From the cell containing the given text, extract its center point as [x, y] coordinate. 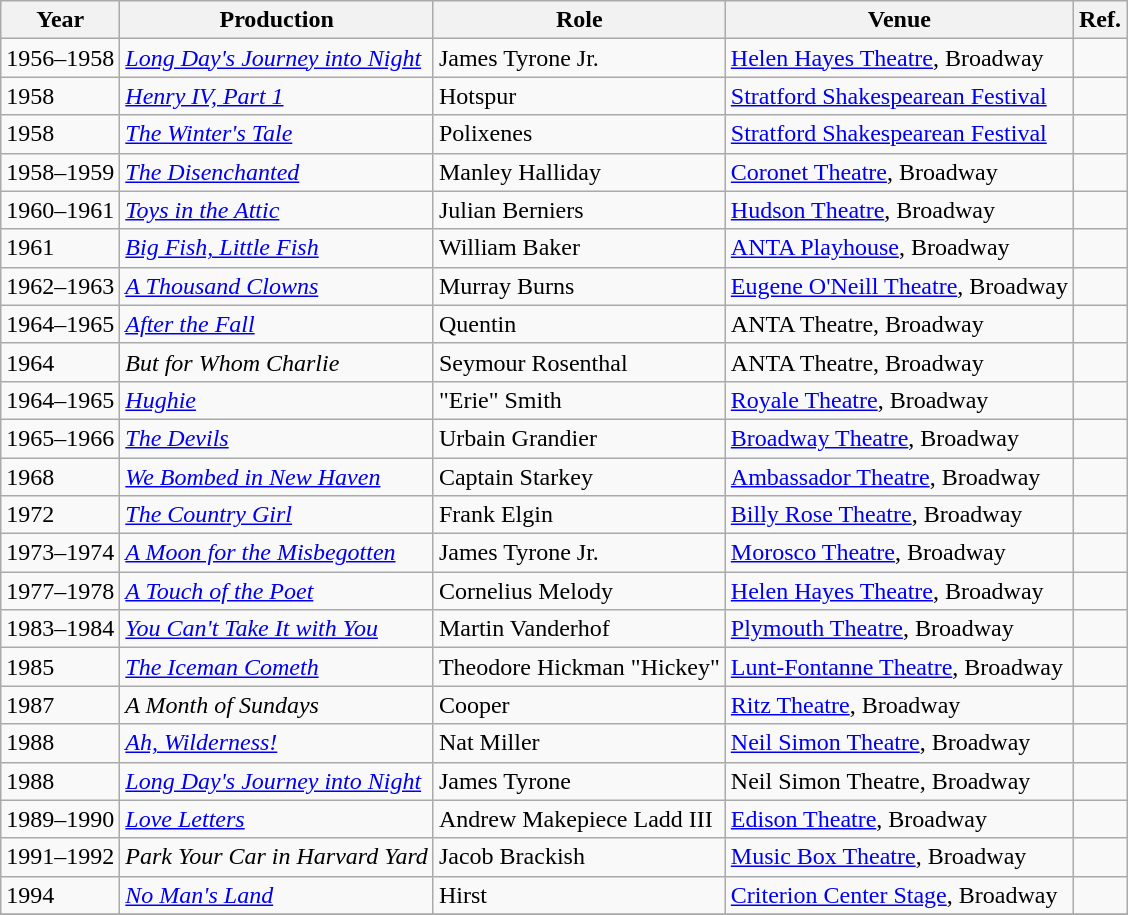
Captain Starkey [579, 477]
Eugene O'Neill Theatre, Broadway [899, 286]
Jacob Brackish [579, 857]
The Devils [277, 438]
But for Whom Charlie [277, 362]
Toys in the Attic [277, 210]
Hughie [277, 400]
A Moon for the Misbegotten [277, 553]
Ref. [1100, 20]
1994 [60, 895]
Cooper [579, 705]
1973–1974 [60, 553]
Martin Vanderhof [579, 629]
William Baker [579, 248]
The Country Girl [277, 515]
Seymour Rosenthal [579, 362]
Frank Elgin [579, 515]
Hirst [579, 895]
Music Box Theatre, Broadway [899, 857]
Love Letters [277, 819]
Julian Berniers [579, 210]
1989–1990 [60, 819]
1985 [60, 667]
The Disenchanted [277, 172]
ANTA Playhouse, Broadway [899, 248]
Nat Miller [579, 743]
1958–1959 [60, 172]
Park Your Car in Harvard Yard [277, 857]
Big Fish, Little Fish [277, 248]
Morosco Theatre, Broadway [899, 553]
Cornelius Melody [579, 591]
1962–1963 [60, 286]
1965–1966 [60, 438]
1991–1992 [60, 857]
Criterion Center Stage, Broadway [899, 895]
Quentin [579, 324]
Role [579, 20]
"Erie" Smith [579, 400]
1987 [60, 705]
Royale Theatre, Broadway [899, 400]
1961 [60, 248]
Manley Halliday [579, 172]
A Touch of the Poet [277, 591]
Plymouth Theatre, Broadway [899, 629]
Billy Rose Theatre, Broadway [899, 515]
Murray Burns [579, 286]
Ah, Wilderness! [277, 743]
Theodore Hickman "Hickey" [579, 667]
1956–1958 [60, 58]
1972 [60, 515]
You Can't Take It with You [277, 629]
1960–1961 [60, 210]
1964 [60, 362]
Year [60, 20]
No Man's Land [277, 895]
A Month of Sundays [277, 705]
Lunt-Fontanne Theatre, Broadway [899, 667]
Polixenes [579, 134]
1983–1984 [60, 629]
Henry IV, Part 1 [277, 96]
James Tyrone [579, 781]
Hotspur [579, 96]
We Bombed in New Haven [277, 477]
Andrew Makepiece Ladd III [579, 819]
After the Fall [277, 324]
The Winter's Tale [277, 134]
Edison Theatre, Broadway [899, 819]
Urbain Grandier [579, 438]
1968 [60, 477]
Hudson Theatre, Broadway [899, 210]
Venue [899, 20]
Broadway Theatre, Broadway [899, 438]
1977–1978 [60, 591]
A Thousand Clowns [277, 286]
Coronet Theatre, Broadway [899, 172]
Production [277, 20]
The Iceman Cometh [277, 667]
Ritz Theatre, Broadway [899, 705]
Ambassador Theatre, Broadway [899, 477]
